Output the (x, y) coordinate of the center of the cell containing the given text.  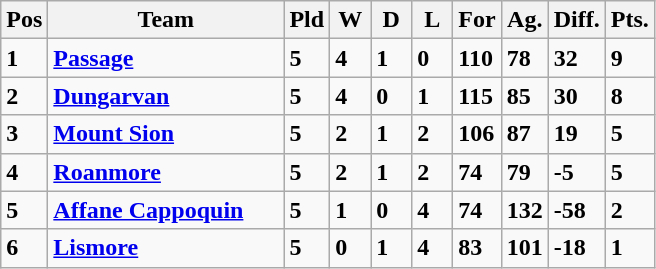
30 (576, 96)
78 (524, 58)
D (392, 20)
Mount Sion (166, 134)
115 (477, 96)
Roanmore (166, 172)
-5 (576, 172)
Pts. (630, 20)
79 (524, 172)
Pld (307, 20)
W (350, 20)
Passage (166, 58)
For (477, 20)
87 (524, 134)
Diff. (576, 20)
132 (524, 210)
110 (477, 58)
19 (576, 134)
6 (24, 248)
85 (524, 96)
3 (24, 134)
83 (477, 248)
Team (166, 20)
Lismore (166, 248)
-58 (576, 210)
101 (524, 248)
Pos (24, 20)
Ag. (524, 20)
Dungarvan (166, 96)
9 (630, 58)
8 (630, 96)
32 (576, 58)
Affane Cappoquin (166, 210)
106 (477, 134)
-18 (576, 248)
L (432, 20)
